Detect which cell encompasses the target text, then output its [X, Y] center coordinate. 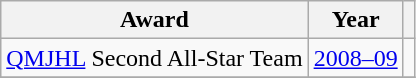
QMJHL Second All-Star Team [154, 58]
Year [356, 20]
2008–09 [356, 58]
Award [154, 20]
